For the text-containing cell, return its midpoint in (x, y) coordinate format. 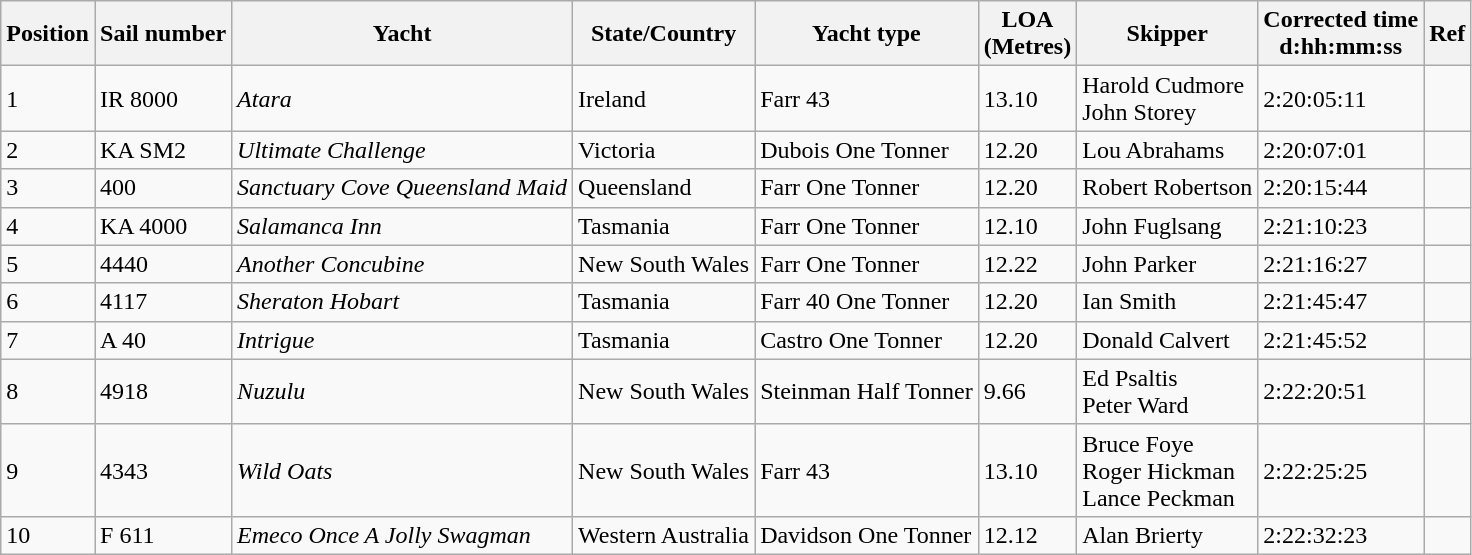
2:21:16:27 (1341, 264)
4 (48, 226)
Ultimate Challenge (402, 150)
4343 (162, 470)
Harold Cudmore John Storey (1168, 98)
Castro One Tonner (867, 340)
Ref (1448, 34)
Ed Psaltis Peter Ward (1168, 392)
2:20:07:01 (1341, 150)
F 611 (162, 535)
Davidson One Tonner (867, 535)
2:22:32:23 (1341, 535)
IR 8000 (162, 98)
Yacht (402, 34)
2:22:25:25 (1341, 470)
Sanctuary Cove Queensland Maid (402, 188)
A 40 (162, 340)
5 (48, 264)
2 (48, 150)
6 (48, 302)
Atara (402, 98)
Farr 40 One Tonner (867, 302)
KA SM2 (162, 150)
4918 (162, 392)
Alan Brierty (1168, 535)
1 (48, 98)
Salamanca Inn (402, 226)
4117 (162, 302)
Ian Smith (1168, 302)
10 (48, 535)
Lou Abrahams (1168, 150)
Western Australia (664, 535)
12.22 (1028, 264)
12.12 (1028, 535)
3 (48, 188)
2:21:10:23 (1341, 226)
Wild Oats (402, 470)
2:20:05:11 (1341, 98)
Sail number (162, 34)
John Parker (1168, 264)
KA 4000 (162, 226)
Nuzulu (402, 392)
9.66 (1028, 392)
John Fuglsang (1168, 226)
Intrigue (402, 340)
2:22:20:51 (1341, 392)
Position (48, 34)
2:21:45:52 (1341, 340)
400 (162, 188)
Robert Robertson (1168, 188)
LOA (Metres) (1028, 34)
2:21:45:47 (1341, 302)
Victoria (664, 150)
Corrected time d:hh:mm:ss (1341, 34)
Steinman Half Tonner (867, 392)
12.10 (1028, 226)
2:20:15:44 (1341, 188)
Queensland (664, 188)
Skipper (1168, 34)
4440 (162, 264)
Sheraton Hobart (402, 302)
Yacht type (867, 34)
State/Country (664, 34)
7 (48, 340)
Dubois One Tonner (867, 150)
8 (48, 392)
Another Concubine (402, 264)
Bruce Foye Roger Hickman Lance Peckman (1168, 470)
9 (48, 470)
Emeco Once A Jolly Swagman (402, 535)
Ireland (664, 98)
Donald Calvert (1168, 340)
